Output the (x, y) coordinate of the center of the cell containing the given text.  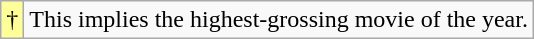
† (12, 20)
This implies the highest-grossing movie of the year. (279, 20)
